Capture the cell that displays the provided text and extract its (X, Y) central coordinate. 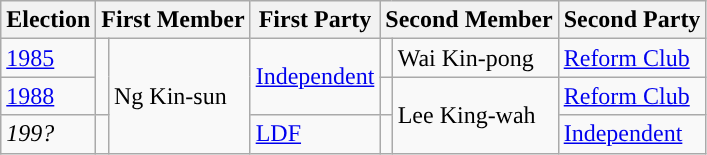
Election (48, 20)
Wai Kin-pong (475, 58)
LDF (315, 134)
First Member (173, 20)
1988 (48, 96)
Second Member (469, 20)
First Party (315, 20)
Second Party (632, 20)
199? (48, 134)
Lee King-wah (475, 115)
1985 (48, 58)
Ng Kin-sun (179, 96)
